Pinpoint the cell where the given text exists, returning its (X, Y) midpoint coordinate. 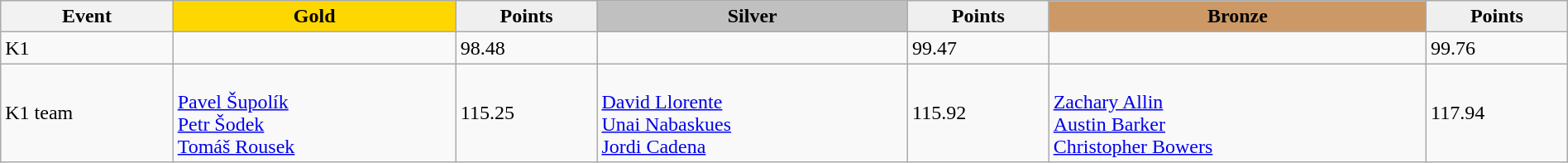
K1 team (87, 113)
K1 (87, 48)
98.48 (526, 48)
David LlorenteUnai NabaskuesJordi Cadena (753, 113)
99.47 (979, 48)
Bronze (1237, 17)
Event (87, 17)
Gold (314, 17)
Pavel ŠupolíkPetr ŠodekTomáš Rousek (314, 113)
99.76 (1497, 48)
Zachary AllinAustin BarkerChristopher Bowers (1237, 113)
115.25 (526, 113)
117.94 (1497, 113)
115.92 (979, 113)
Silver (753, 17)
